Pinpoint the cell where the given text exists, returning its (X, Y) midpoint coordinate. 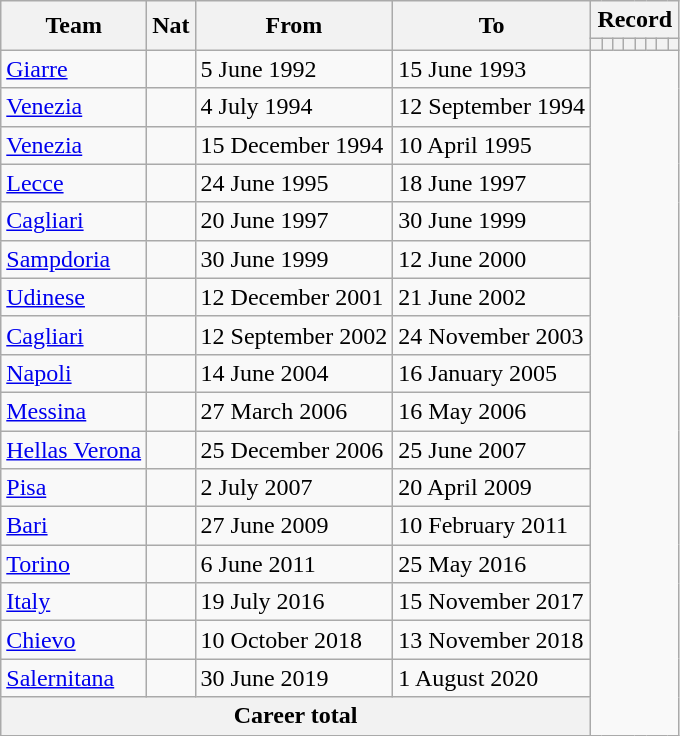
14 June 2004 (294, 373)
Giarre (74, 69)
27 March 2006 (294, 411)
12 December 2001 (294, 297)
Torino (74, 564)
Salernitana (74, 678)
Italy (74, 602)
24 June 1995 (294, 183)
12 September 2002 (294, 335)
10 April 1995 (492, 145)
Career total (296, 716)
Nat (171, 26)
6 June 2011 (294, 564)
30 June 2019 (294, 678)
5 June 1992 (294, 69)
Napoli (74, 373)
Udinese (74, 297)
25 June 2007 (492, 449)
16 May 2006 (492, 411)
Messina (74, 411)
15 November 2017 (492, 602)
25 December 2006 (294, 449)
15 December 1994 (294, 145)
21 June 2002 (492, 297)
Bari (74, 526)
13 November 2018 (492, 640)
1 August 2020 (492, 678)
Record (634, 20)
20 June 1997 (294, 221)
24 November 2003 (492, 335)
16 January 2005 (492, 373)
10 October 2018 (294, 640)
27 June 2009 (294, 526)
Chievo (74, 640)
Sampdoria (74, 259)
Hellas Verona (74, 449)
From (294, 26)
19 July 2016 (294, 602)
10 February 2011 (492, 526)
4 July 1994 (294, 107)
12 June 2000 (492, 259)
20 April 2009 (492, 488)
12 September 1994 (492, 107)
Team (74, 26)
2 July 2007 (294, 488)
To (492, 26)
15 June 1993 (492, 69)
Pisa (74, 488)
25 May 2016 (492, 564)
Lecce (74, 183)
18 June 1997 (492, 183)
